Return (X, Y) of the center of cell containing provided text 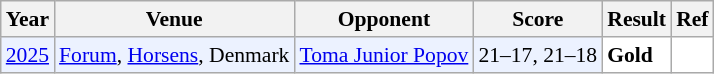
Result (636, 19)
Venue (174, 19)
Toma Junior Popov (384, 55)
21–17, 21–18 (538, 55)
Forum, Horsens, Denmark (174, 55)
Year (28, 19)
2025 (28, 55)
Opponent (384, 19)
Ref (692, 19)
Gold (636, 55)
Score (538, 19)
